From the cell containing the given text, extract its center point as [x, y] coordinate. 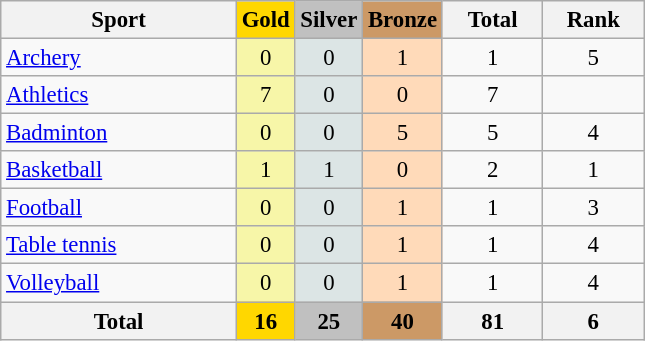
Archery [119, 58]
16 [266, 321]
Football [119, 208]
Table tennis [119, 245]
Basketball [119, 170]
Sport [119, 20]
Volleyball [119, 283]
Badminton [119, 133]
3 [594, 208]
2 [492, 170]
Athletics [119, 95]
Rank [594, 20]
Bronze [403, 20]
Silver [329, 20]
6 [594, 321]
40 [403, 321]
81 [492, 321]
25 [329, 321]
Gold [266, 20]
